Return the (X, Y) coordinate for the center point of the cell that contains the specified text.  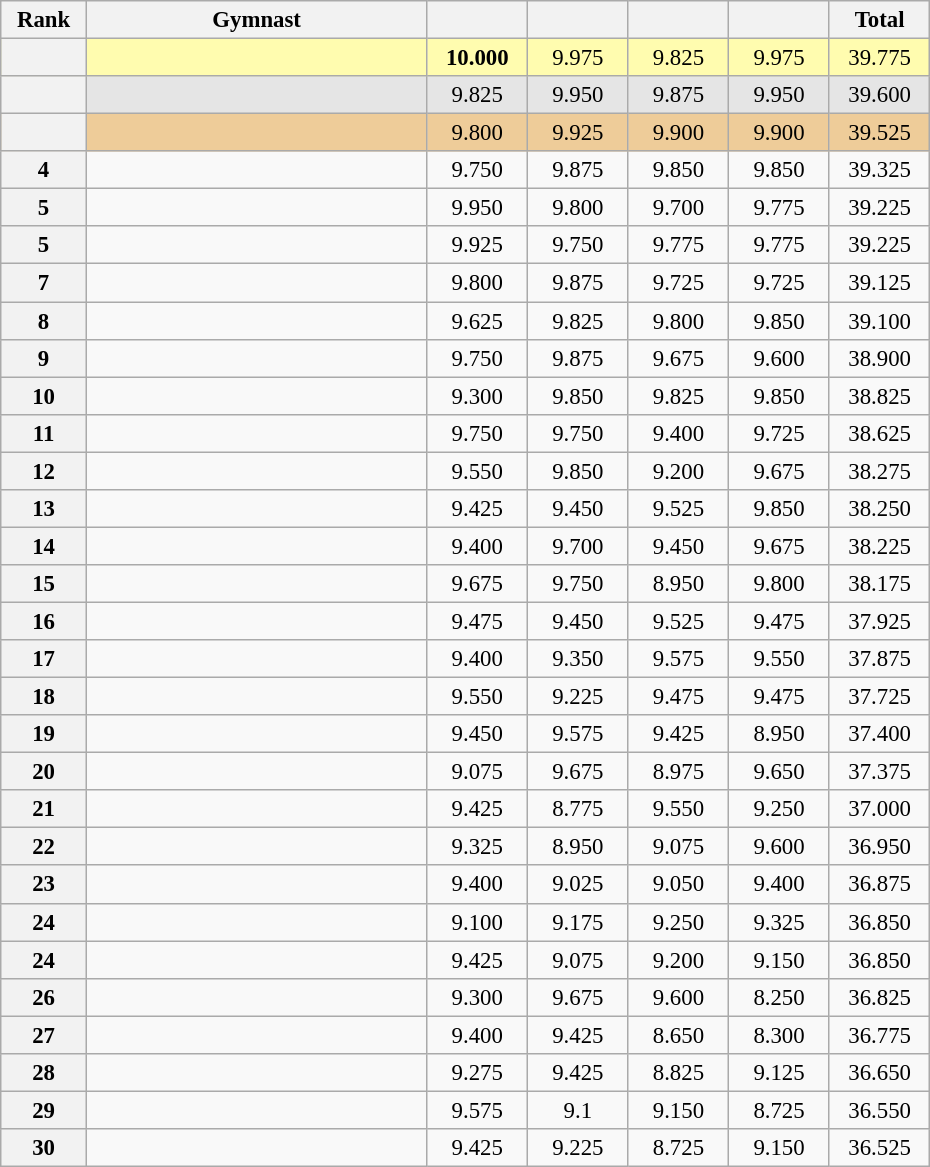
12 (44, 471)
9.1 (578, 1110)
36.775 (880, 1035)
17 (44, 659)
39.775 (880, 58)
39.125 (880, 283)
10.000 (478, 58)
37.875 (880, 659)
8.775 (578, 809)
9 (44, 358)
14 (44, 546)
37.400 (880, 734)
10 (44, 396)
8.250 (780, 997)
26 (44, 997)
38.250 (880, 509)
37.725 (880, 697)
39.525 (880, 133)
28 (44, 1073)
36.825 (880, 997)
8 (44, 321)
37.925 (880, 621)
8.650 (678, 1035)
39.600 (880, 95)
8.300 (780, 1035)
23 (44, 885)
8.825 (678, 1073)
9.650 (780, 772)
37.000 (880, 809)
38.175 (880, 584)
13 (44, 509)
22 (44, 847)
9.275 (478, 1073)
20 (44, 772)
21 (44, 809)
7 (44, 283)
9.350 (578, 659)
Gymnast (256, 20)
39.325 (880, 170)
19 (44, 734)
30 (44, 1148)
4 (44, 170)
38.900 (880, 358)
8.975 (678, 772)
37.375 (880, 772)
15 (44, 584)
Rank (44, 20)
36.550 (880, 1110)
38.225 (880, 546)
11 (44, 433)
36.525 (880, 1148)
9.100 (478, 922)
36.950 (880, 847)
16 (44, 621)
29 (44, 1110)
36.650 (880, 1073)
18 (44, 697)
27 (44, 1035)
Total (880, 20)
38.275 (880, 471)
38.625 (880, 433)
9.175 (578, 922)
39.100 (880, 321)
36.875 (880, 885)
9.050 (678, 885)
9.125 (780, 1073)
38.825 (880, 396)
9.625 (478, 321)
9.025 (578, 885)
